Return [x, y] of the center of cell containing provided text 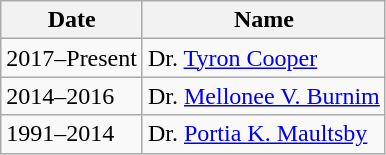
Dr. Tyron Cooper [264, 58]
Date [72, 20]
1991–2014 [72, 134]
Dr. Mellonee V. Burnim [264, 96]
2014–2016 [72, 96]
Name [264, 20]
2017–Present [72, 58]
Dr. Portia K. Maultsby [264, 134]
